Find where the given text appears and provide that cell's center as [x, y] coordinate. 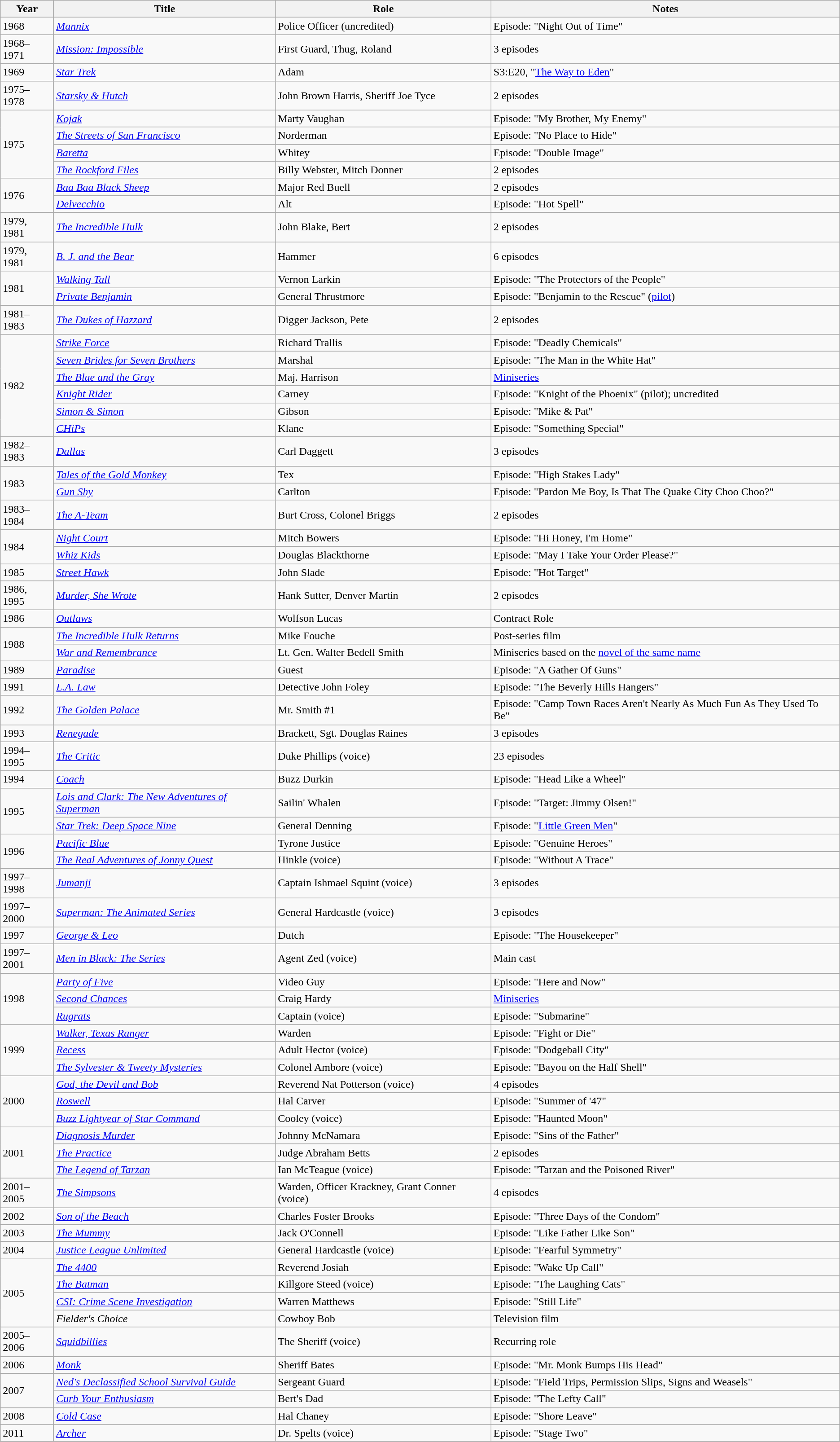
Gun Shy [165, 492]
1986, 1995 [27, 595]
Ian McTeague (voice) [383, 1169]
Sergeant Guard [383, 1382]
1982–1983 [27, 452]
2002 [27, 1216]
Episode: "Stage Two" [665, 1433]
Warden, Officer Krackney, Grant Conner (voice) [383, 1192]
1996 [27, 851]
Maj. Harrison [383, 377]
1976 [27, 195]
Contract Role [665, 619]
Adam [383, 72]
The Sylvester & Tweety Mysteries [165, 1067]
Private Benjamin [165, 297]
God, the Devil and Bob [165, 1084]
The Blue and the Gray [165, 377]
Mr. Smith #1 [383, 710]
Episode: "Pardon Me Boy, Is That The Quake City Choo Choo?" [665, 492]
The Real Adventures of Jonny Quest [165, 860]
Seven Brides for Seven Brothers [165, 360]
Episode: "Field Trips, Permission Slips, Signs and Weasels" [665, 1382]
1983 [27, 483]
Star Trek [165, 72]
Detective John Foley [383, 687]
Buzz Durkin [383, 779]
Episode: "The Lefty Call" [665, 1399]
Episode: "Tarzan and the Poisoned River" [665, 1169]
1999 [27, 1050]
Episode: "Haunted Moon" [665, 1118]
Night Court [165, 538]
Simon & Simon [165, 411]
Ned's Declassified School Survival Guide [165, 1382]
The Incredible Hulk Returns [165, 636]
Street Hawk [165, 572]
Son of the Beach [165, 1216]
Episode: "My Brother, My Enemy" [665, 119]
Murder, She Wrote [165, 595]
Duke Phillips (voice) [383, 756]
Major Red Buell [383, 187]
Episode: "Benjamin to the Rescue" (pilot) [665, 297]
Strike Force [165, 343]
Judge Abraham Betts [383, 1152]
Cold Case [165, 1416]
The Batman [165, 1284]
Diagnosis Murder [165, 1135]
Alt [383, 204]
Pacific Blue [165, 843]
Baa Baa Black Sheep [165, 187]
Delvecchio [165, 204]
Episode: "The Beverly Hills Hangers" [665, 687]
Craig Hardy [383, 999]
Fielder's Choice [165, 1319]
1981–1983 [27, 320]
1989 [27, 670]
Episode: "Little Green Men" [665, 826]
Episode: "The Man in the White Hat" [665, 360]
The Simpsons [165, 1192]
Main cast [665, 959]
Episode: "Without A Trace" [665, 860]
Year [27, 9]
Episode: "Submarine" [665, 1016]
Warden [383, 1033]
Warren Matthews [383, 1301]
Lois and Clark: The New Adventures of Superman [165, 803]
Episode: "Camp Town Races Aren't Nearly As Much Fun As They Used To Be" [665, 710]
1975–1978 [27, 95]
The Critic [165, 756]
2006 [27, 1365]
The Streets of San Francisco [165, 136]
The A-Team [165, 514]
General Thrustmore [383, 297]
First Guard, Thug, Roland [383, 49]
Tyrone Justice [383, 843]
Episode: "Genuine Heroes" [665, 843]
Episode: "Sins of the Father" [665, 1135]
Renegade [165, 733]
1975 [27, 144]
Walking Tall [165, 280]
2001–2005 [27, 1192]
The Golden Palace [165, 710]
Episode: "Knight of the Phoenix" (pilot); uncredited [665, 394]
Klane [383, 428]
Paradise [165, 670]
Episode: "Mr. Monk Bumps His Head" [665, 1365]
Superman: The Animated Series [165, 912]
Carlton [383, 492]
2005 [27, 1293]
1994–1995 [27, 756]
Knight Rider [165, 394]
Hank Sutter, Denver Martin [383, 595]
1988 [27, 644]
Episode: "Night Out of Time" [665, 26]
Brackett, Sgt. Douglas Raines [383, 733]
1985 [27, 572]
Baretta [165, 153]
Episode: "Hot Spell" [665, 204]
Episode: "The Laughing Cats" [665, 1284]
Episode: "Like Father Like Son" [665, 1233]
Hal Chaney [383, 1416]
Episode: "Summer of '47" [665, 1101]
2008 [27, 1416]
Role [383, 9]
Episode: "Something Special" [665, 428]
The Mummy [165, 1233]
John Blake, Bert [383, 227]
Starsky & Hutch [165, 95]
Curb Your Enthusiasm [165, 1399]
6 episodes [665, 256]
Episode: "No Place to Hide" [665, 136]
Johnny McNamara [383, 1135]
The Legend of Tarzan [165, 1169]
Sheriff Bates [383, 1365]
1991 [27, 687]
Adult Hector (voice) [383, 1050]
Charles Foster Brooks [383, 1216]
George & Leo [165, 936]
1968–1971 [27, 49]
Notes [665, 9]
Mannix [165, 26]
S3:E20, "The Way to Eden" [665, 72]
John Slade [383, 572]
Video Guy [383, 982]
Guest [383, 670]
Jack O'Connell [383, 1233]
War and Remembrance [165, 653]
Agent Zed (voice) [383, 959]
Carl Daggett [383, 452]
Tales of the Gold Monkey [165, 475]
Digger Jackson, Pete [383, 320]
Captain Ishmael Squint (voice) [383, 883]
1992 [27, 710]
Cooley (voice) [383, 1118]
Second Chances [165, 999]
Episode: "May I Take Your Order Please?" [665, 555]
Dutch [383, 936]
Coach [165, 779]
Men in Black: The Series [165, 959]
Billy Webster, Mitch Donner [383, 170]
The Dukes of Hazzard [165, 320]
Episode: "Target: Jimmy Olsen!" [665, 803]
Hal Carver [383, 1101]
The Sheriff (voice) [383, 1341]
General Denning [383, 826]
Post-series film [665, 636]
Monk [165, 1365]
1993 [27, 733]
Whiz Kids [165, 555]
Roswell [165, 1101]
Rugrats [165, 1016]
John Brown Harris, Sheriff Joe Tyce [383, 95]
1983–1984 [27, 514]
Colonel Ambore (voice) [383, 1067]
Dallas [165, 452]
1982 [27, 386]
Captain (voice) [383, 1016]
2011 [27, 1433]
Tex [383, 475]
Reverend Josiah [383, 1267]
The Rockford Files [165, 170]
Marshal [383, 360]
Recess [165, 1050]
1969 [27, 72]
1997–2000 [27, 912]
1984 [27, 546]
Episode: "Mike & Pat" [665, 411]
Party of Five [165, 982]
Archer [165, 1433]
Episode: "A Gather Of Guns" [665, 670]
Star Trek: Deep Space Nine [165, 826]
CHiPs [165, 428]
1994 [27, 779]
Cowboy Bob [383, 1319]
Hammer [383, 256]
Burt Cross, Colonel Briggs [383, 514]
L.A. Law [165, 687]
Buzz Lightyear of Star Command [165, 1118]
Episode: "Fight or Die" [665, 1033]
Episode: "Three Days of the Condom" [665, 1216]
Episode: "Here and Now" [665, 982]
Police Officer (uncredited) [383, 26]
Episode: "Dodgeball City" [665, 1050]
Episode: "Shore Leave" [665, 1416]
Killgore Steed (voice) [383, 1284]
Episode: "Bayou on the Half Shell" [665, 1067]
Wolfson Lucas [383, 619]
Episode: "Double Image" [665, 153]
Reverend Nat Potterson (voice) [383, 1084]
Carney [383, 394]
1995 [27, 811]
1968 [27, 26]
Vernon Larkin [383, 280]
Lt. Gen. Walter Bedell Smith [383, 653]
2001 [27, 1152]
Episode: "Wake Up Call" [665, 1267]
2004 [27, 1250]
Walker, Texas Ranger [165, 1033]
Marty Vaughan [383, 119]
The 4400 [165, 1267]
Sailin' Whalen [383, 803]
The Practice [165, 1152]
Justice League Unlimited [165, 1250]
Episode: "Hi Honey, I'm Home" [665, 538]
Bert's Dad [383, 1399]
Episode: "The Protectors of the People" [665, 280]
The Incredible Hulk [165, 227]
2007 [27, 1390]
Hinkle (voice) [383, 860]
Episode: "Deadly Chemicals" [665, 343]
Mitch Bowers [383, 538]
Recurring role [665, 1341]
Kojak [165, 119]
Episode: "Hot Target" [665, 572]
Squidbillies [165, 1341]
CSI: Crime Scene Investigation [165, 1301]
Dr. Spelts (voice) [383, 1433]
Mike Fouche [383, 636]
Outlaws [165, 619]
1997–2001 [27, 959]
Norderman [383, 136]
Episode: "Head Like a Wheel" [665, 779]
Mission: Impossible [165, 49]
Gibson [383, 411]
Miniseries based on the novel of the same name [665, 653]
Episode: "High Stakes Lady" [665, 475]
Episode: "The Housekeeper" [665, 936]
23 episodes [665, 756]
Episode: "Still Life" [665, 1301]
2003 [27, 1233]
Richard Trallis [383, 343]
Episode: "Fearful Symmetry" [665, 1250]
2000 [27, 1101]
B. J. and the Bear [165, 256]
Title [165, 9]
1997–1998 [27, 883]
Douglas Blackthorne [383, 555]
Whitey [383, 153]
1986 [27, 619]
1981 [27, 288]
Television film [665, 1319]
2005–2006 [27, 1341]
1998 [27, 999]
1997 [27, 936]
Jumanji [165, 883]
